Detect which cell encompasses the target text, then output its (X, Y) center coordinate. 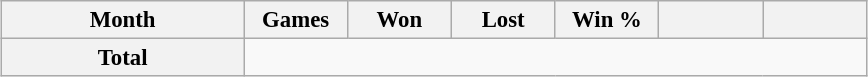
Lost (503, 20)
Games (296, 20)
Win % (607, 20)
Total (123, 58)
Month (123, 20)
Won (399, 20)
